Return [X, Y] of the center of cell containing provided text 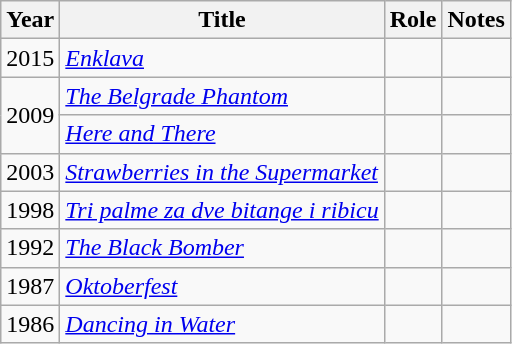
2015 [30, 58]
1987 [30, 286]
Enklava [222, 58]
2003 [30, 172]
Title [222, 20]
2009 [30, 115]
1998 [30, 210]
The Belgrade Phantom [222, 96]
1992 [30, 248]
Tri palme za dve bitange i ribicu [222, 210]
Year [30, 20]
1986 [30, 324]
Strawberries in the Supermarket [222, 172]
Here and There [222, 134]
Oktoberfest [222, 286]
The Black Bomber [222, 248]
Notes [476, 20]
Dancing in Water [222, 324]
Role [413, 20]
